Search for the cell housing the specified text and yield its [X, Y] center coordinate. 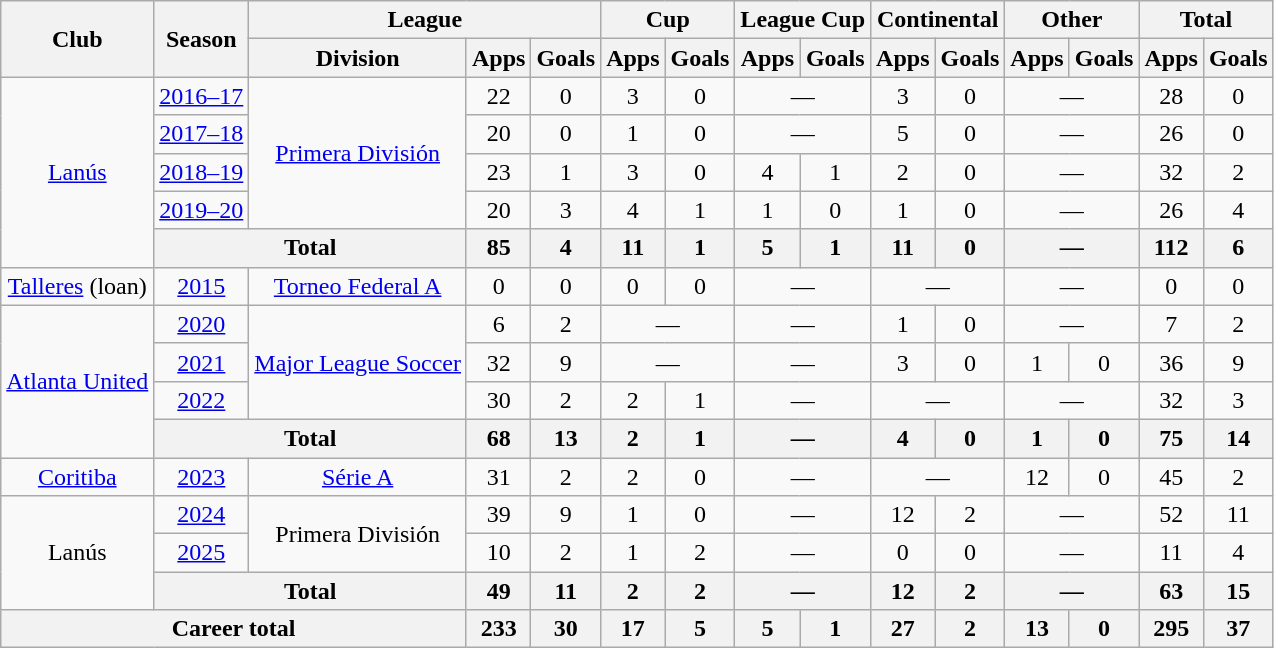
2020 [202, 324]
22 [498, 96]
2022 [202, 400]
2017–18 [202, 134]
17 [633, 629]
Other [1072, 20]
Série A [358, 477]
112 [1171, 248]
39 [498, 515]
63 [1171, 591]
Continental [938, 20]
15 [1238, 591]
27 [903, 629]
Cup [668, 20]
2016–17 [202, 96]
68 [498, 438]
Career total [234, 629]
23 [498, 172]
2021 [202, 362]
31 [498, 477]
2019–20 [202, 210]
Club [78, 39]
2023 [202, 477]
Torneo Federal A [358, 286]
Major League Soccer [358, 362]
28 [1171, 96]
45 [1171, 477]
7 [1171, 324]
52 [1171, 515]
Division [358, 58]
36 [1171, 362]
League Cup [803, 20]
295 [1171, 629]
2025 [202, 553]
Talleres (loan) [78, 286]
233 [498, 629]
2024 [202, 515]
37 [1238, 629]
14 [1238, 438]
Coritiba [78, 477]
2015 [202, 286]
10 [498, 553]
85 [498, 248]
Atlanta United [78, 381]
League [425, 20]
75 [1171, 438]
49 [498, 591]
Season [202, 39]
2018–19 [202, 172]
